Return [X, Y] of the center of cell containing provided text 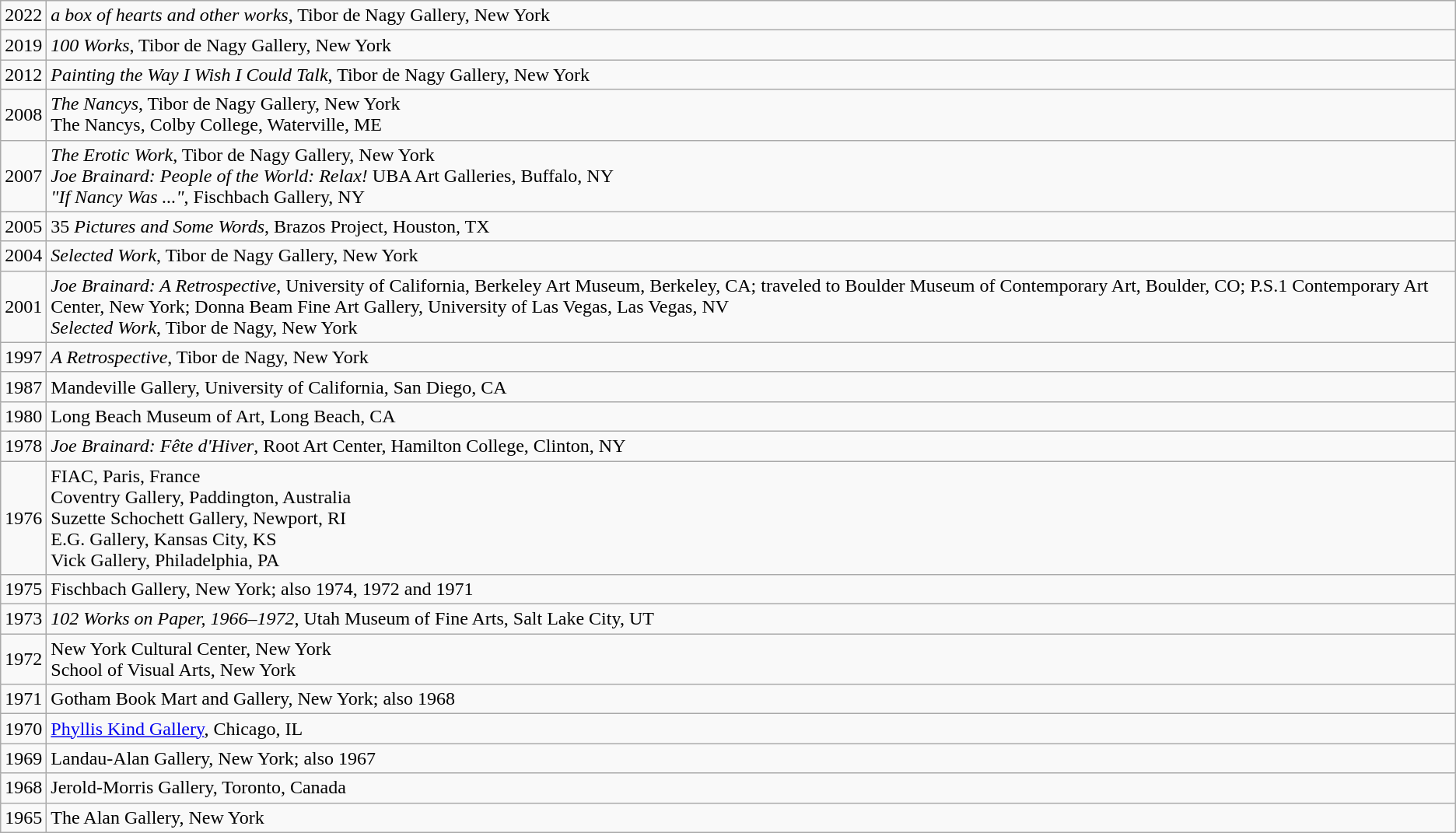
2004 [23, 256]
2001 [23, 306]
Landau-Alan Gallery, New York; also 1967 [751, 758]
100 Works, Tibor de Nagy Gallery, New York [751, 45]
1969 [23, 758]
1965 [23, 817]
1973 [23, 619]
1980 [23, 416]
Gotham Book Mart and Gallery, New York; also 1968 [751, 699]
1976 [23, 517]
102 Works on Paper, 1966–1972, Utah Museum of Fine Arts, Salt Lake City, UT [751, 619]
2019 [23, 45]
2005 [23, 226]
Jerold-Morris Gallery, Toronto, Canada [751, 788]
1971 [23, 699]
Painting the Way I Wish I Could Talk, Tibor de Nagy Gallery, New York [751, 75]
1968 [23, 788]
1987 [23, 387]
A Retrospective, Tibor de Nagy, New York [751, 357]
Long Beach Museum of Art, Long Beach, CA [751, 416]
2007 [23, 176]
Joe Brainard: Fête d'Hiver, Root Art Center, Hamilton College, Clinton, NY [751, 446]
2012 [23, 75]
1975 [23, 590]
2008 [23, 115]
1978 [23, 446]
The Nancys, Tibor de Nagy Gallery, New YorkThe Nancys, Colby College, Waterville, ME [751, 115]
Phyllis Kind Gallery, Chicago, IL [751, 729]
New York Cultural Center, New YorkSchool of Visual Arts, New York [751, 660]
The Alan Gallery, New York [751, 817]
1970 [23, 729]
35 Pictures and Some Words, Brazos Project, Houston, TX [751, 226]
a box of hearts and other works, Tibor de Nagy Gallery, New York [751, 16]
1997 [23, 357]
Selected Work, Tibor de Nagy Gallery, New York [751, 256]
Mandeville Gallery, University of California, San Diego, CA [751, 387]
Fischbach Gallery, New York; also 1974, 1972 and 1971 [751, 590]
1972 [23, 660]
2022 [23, 16]
